Extract the [X, Y] coordinate from the center of the cell holding the provided text.  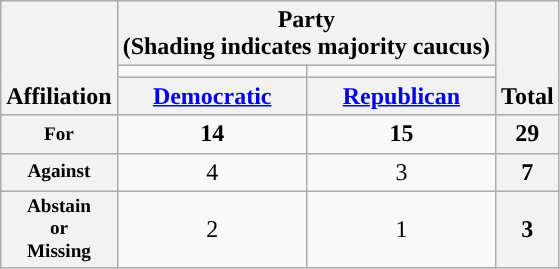
2 [212, 230]
Republican [401, 96]
AbstainorMissing [59, 230]
14 [212, 134]
For [59, 134]
Democratic [212, 96]
15 [401, 134]
Total [528, 58]
4 [212, 172]
29 [528, 134]
Affiliation [59, 58]
Against [59, 172]
Party (Shading indicates majority caucus) [306, 34]
7 [528, 172]
1 [401, 230]
